Locate the cell with the specified text and output its [x, y] center coordinate. 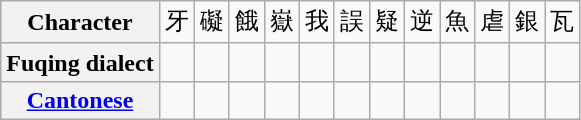
瓦 [562, 22]
餓 [246, 22]
牙 [176, 22]
銀 [528, 22]
Character [80, 22]
嶽 [282, 22]
誤 [352, 22]
礙 [212, 22]
逆 [422, 22]
Cantonese [80, 100]
虐 [492, 22]
魚 [458, 22]
Fuqing dialect [80, 62]
疑 [388, 22]
我 [316, 22]
